Extract the [x, y] coordinate from the center of the cell holding the provided text.  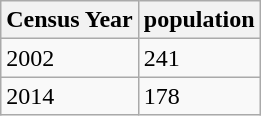
2014 [70, 96]
241 [199, 58]
2002 [70, 58]
178 [199, 96]
Census Year [70, 20]
population [199, 20]
